Output the (x, y) coordinate of the center of the cell containing the given text.  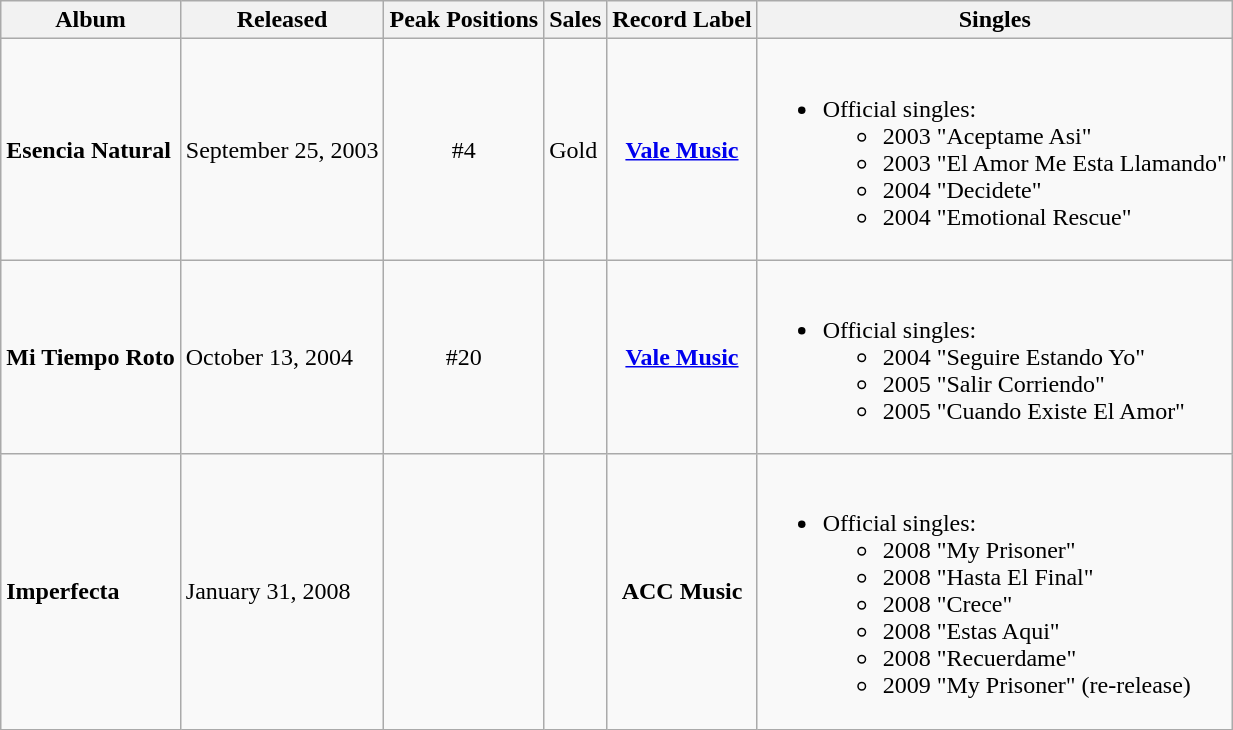
Gold (576, 150)
September 25, 2003 (282, 150)
Mi Tiempo Roto (91, 357)
Esencia Natural (91, 150)
ACC Music (682, 592)
Singles (994, 20)
October 13, 2004 (282, 357)
Official singles:2003 "Aceptame Asi"2003 "El Amor Me Esta Llamando"2004 "Decidete"2004 "Emotional Rescue" (994, 150)
Imperfecta (91, 592)
Record Label (682, 20)
#4 (464, 150)
#20 (464, 357)
Official singles:2008 "My Prisoner"2008 "Hasta El Final"2008 "Crece"2008 "Estas Aqui"2008 "Recuerdame"2009 "My Prisoner" (re-release) (994, 592)
Released (282, 20)
Official singles:2004 "Seguire Estando Yo"2005 "Salir Corriendo"2005 "Cuando Existe El Amor" (994, 357)
Album (91, 20)
Peak Positions (464, 20)
Sales (576, 20)
January 31, 2008 (282, 592)
